Determine the [x, y] coordinate at the center of the cell enclosing the given text.  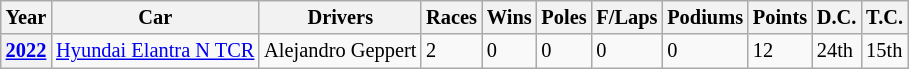
Year [26, 17]
Wins [510, 17]
Alejandro Geppert [340, 51]
F/Laps [626, 17]
Podiums [705, 17]
Hyundai Elantra N TCR [155, 51]
Races [452, 17]
2 [452, 51]
Points [780, 17]
Poles [564, 17]
12 [780, 51]
15th [884, 51]
Drivers [340, 17]
T.C. [884, 17]
2022 [26, 51]
Car [155, 17]
24th [836, 51]
D.C. [836, 17]
